Determine the [x, y] coordinate at the center of the cell enclosing the given text.  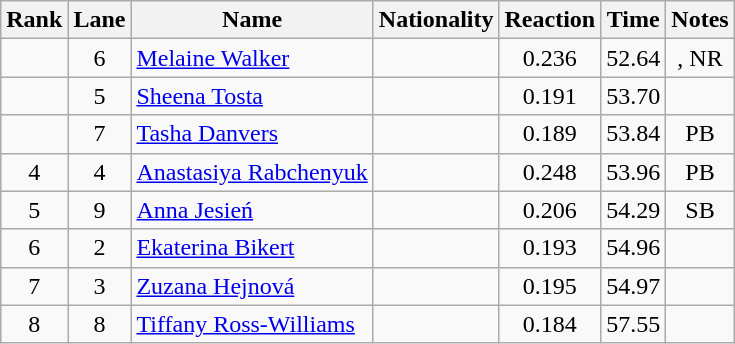
Zuzana Hejnová [252, 286]
Tiffany Ross-Williams [252, 324]
0.193 [550, 248]
0.248 [550, 172]
53.70 [634, 96]
54.29 [634, 210]
53.96 [634, 172]
Anna Jesień [252, 210]
, NR [700, 58]
0.206 [550, 210]
Time [634, 20]
Sheena Tosta [252, 96]
Nationality [436, 20]
Notes [700, 20]
Rank [34, 20]
Melaine Walker [252, 58]
57.55 [634, 324]
0.184 [550, 324]
2 [100, 248]
Name [252, 20]
Tasha Danvers [252, 134]
9 [100, 210]
0.195 [550, 286]
3 [100, 286]
0.191 [550, 96]
Reaction [550, 20]
53.84 [634, 134]
Anastasiya Rabchenyuk [252, 172]
0.236 [550, 58]
54.97 [634, 286]
52.64 [634, 58]
Ekaterina Bikert [252, 248]
0.189 [550, 134]
54.96 [634, 248]
SB [700, 210]
Lane [100, 20]
